Search for the cell housing the specified text and yield its (x, y) center coordinate. 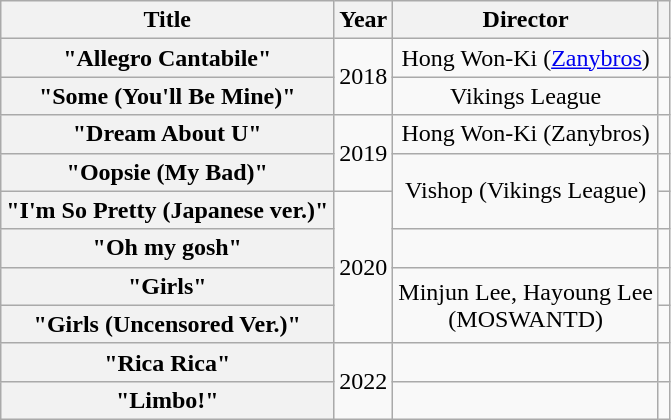
"Girls" (168, 286)
2018 (364, 77)
Vishop (Vikings League) (526, 191)
Director (526, 20)
Minjun Lee, Hayoung Lee(MOSWANTD) (526, 305)
Vikings League (526, 96)
2022 (364, 381)
Title (168, 20)
"Oh my gosh" (168, 248)
"I'm So Pretty (Japanese ver.)" (168, 210)
"Girls (Uncensored Ver.)" (168, 324)
2019 (364, 153)
"Some (You'll Be Mine)" (168, 96)
Year (364, 20)
"Oopsie (My Bad)" (168, 172)
2020 (364, 267)
"Allegro Cantabile" (168, 58)
"Rica Rica" (168, 362)
"Dream About U" (168, 134)
"Limbo!" (168, 400)
